Capture the cell that displays the provided text and extract its (X, Y) central coordinate. 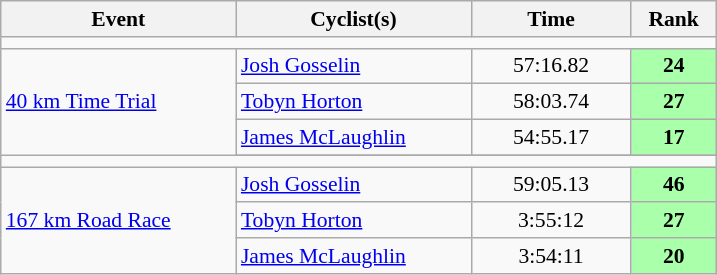
54:55.17 (551, 138)
59:05.13 (551, 185)
Rank (674, 19)
40 km Time Trial (118, 102)
57:16.82 (551, 66)
24 (674, 66)
167 km Road Race (118, 220)
Event (118, 19)
3:55:12 (551, 221)
3:54:11 (551, 256)
Time (551, 19)
17 (674, 138)
20 (674, 256)
Cyclist(s) (354, 19)
58:03.74 (551, 102)
46 (674, 185)
